Provide the (x, y) coordinate of the cell's center where the given text is located.  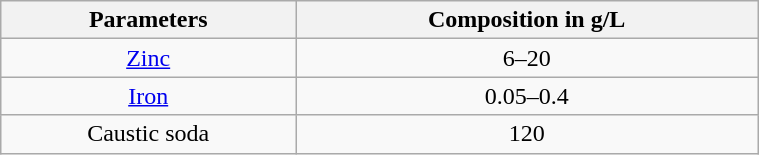
Caustic soda (148, 134)
6–20 (527, 58)
0.05–0.4 (527, 96)
Iron (148, 96)
Parameters (148, 20)
Composition in g/L (527, 20)
120 (527, 134)
Zinc (148, 58)
